Find where the given text appears and provide that cell's center as [x, y] coordinate. 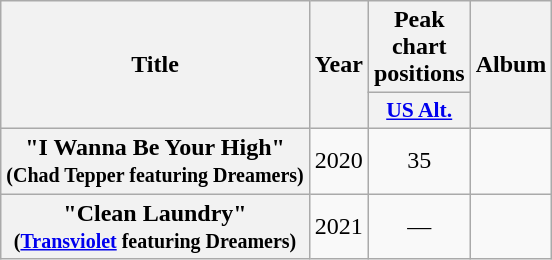
Year [338, 65]
2020 [338, 160]
US Alt. [419, 111]
"I Wanna Be Your High" (Chad Tepper featuring Dreamers) [156, 160]
2021 [338, 226]
35 [419, 160]
Peak chart positions [419, 47]
Title [156, 65]
Album [511, 65]
"Clean Laundry" (Transviolet featuring Dreamers) [156, 226]
— [419, 226]
